Detect which cell encompasses the target text, then output its [X, Y] center coordinate. 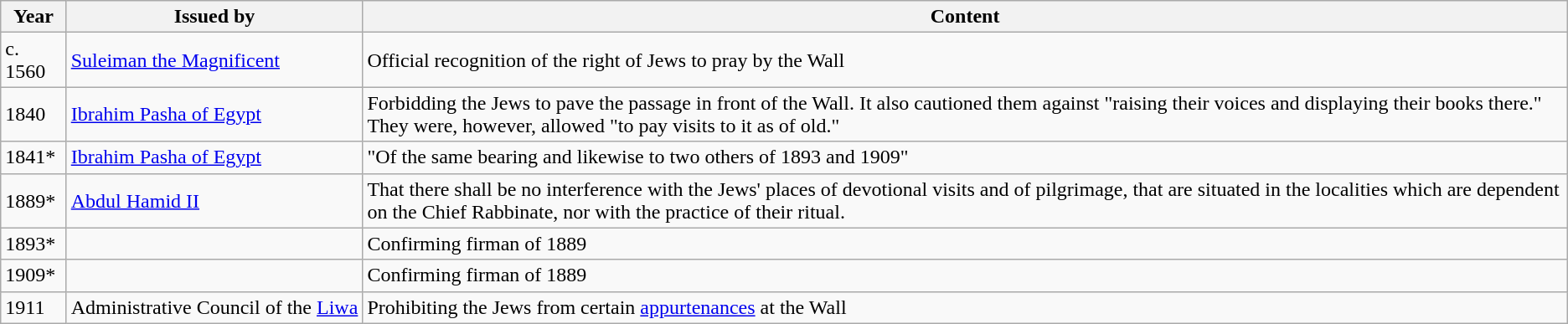
Suleiman the Magnificent [214, 60]
Content [965, 17]
1893* [34, 244]
Official recognition of the right of Jews to pray by the Wall [965, 60]
Abdul Hamid II [214, 201]
Prohibiting the Jews from certain appurtenances at the Wall [965, 307]
Issued by [214, 17]
1911 [34, 307]
1889* [34, 201]
1909* [34, 275]
Administrative Council of the Liwa [214, 307]
"Of the same bearing and likewise to two others of 1893 and 1909" [965, 157]
1840 [34, 114]
c. 1560 [34, 60]
Year [34, 17]
1841* [34, 157]
